Detect which cell encompasses the target text, then output its (x, y) center coordinate. 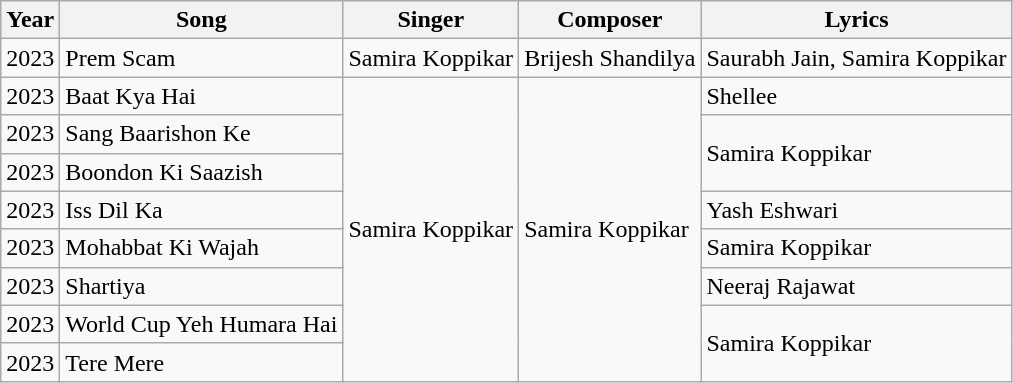
World Cup Yeh Humara Hai (202, 324)
Sang Baarishon Ke (202, 134)
Shartiya (202, 286)
Singer (431, 20)
Brijesh Shandilya (610, 58)
Yash Eshwari (856, 210)
Year (30, 20)
Tere Mere (202, 362)
Baat Kya Hai (202, 96)
Neeraj Rajawat (856, 286)
Iss Dil Ka (202, 210)
Shellee (856, 96)
Song (202, 20)
Mohabbat Ki Wajah (202, 248)
Boondon Ki Saazish (202, 172)
Lyrics (856, 20)
Saurabh Jain, Samira Koppikar (856, 58)
Prem Scam (202, 58)
Composer (610, 20)
